Output the [x, y] coordinate of the center of the cell containing the given text.  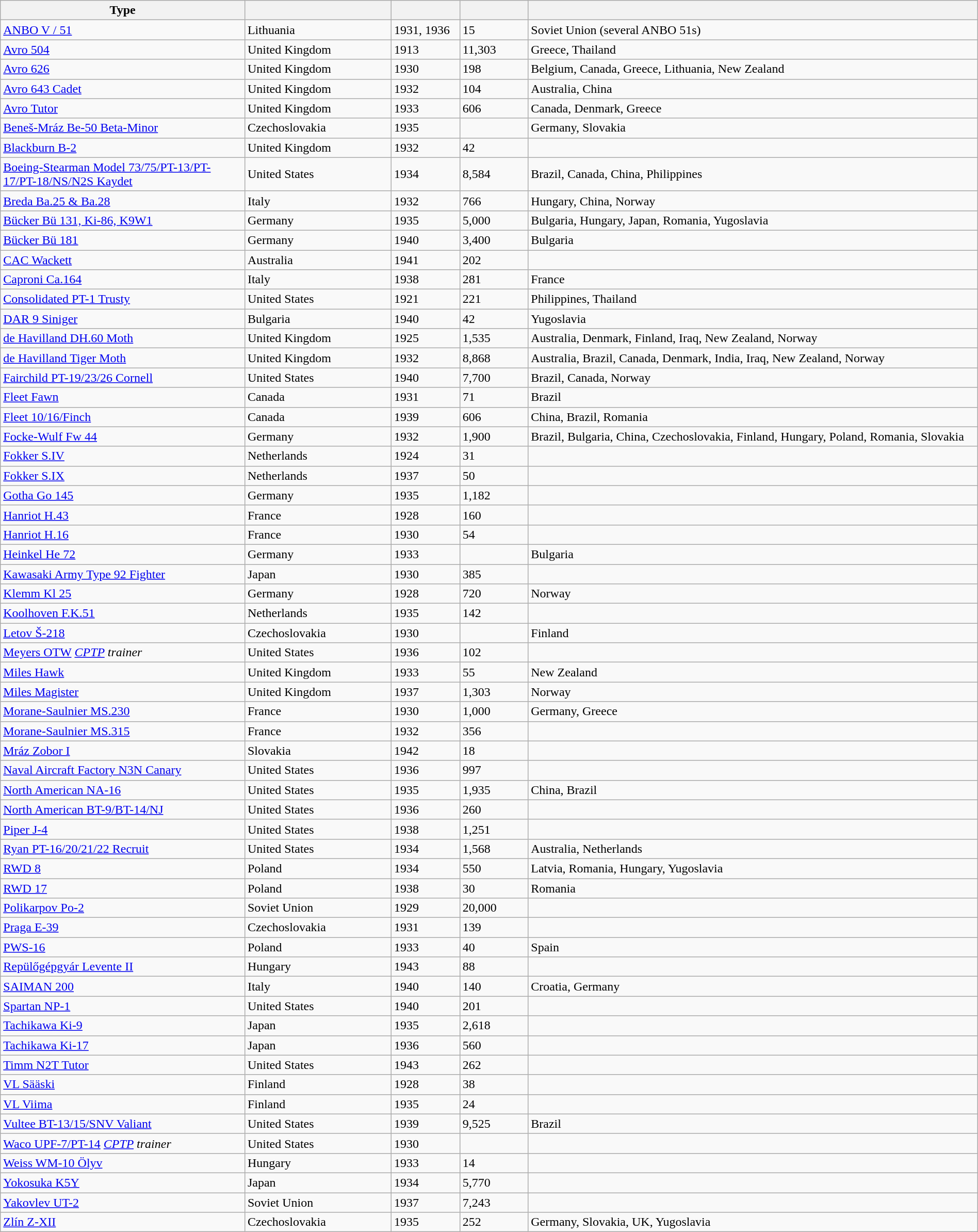
31 [494, 456]
Blackburn B-2 [123, 148]
Fleet Fawn [123, 397]
Canada, Denmark, Greece [753, 108]
Fairchild PT-19/23/26 Cornell [123, 378]
1,535 [494, 338]
Avro 504 [123, 50]
Zlín Z-XII [123, 1222]
Timm N2T Tutor [123, 1065]
102 [494, 653]
Miles Magister [123, 692]
Type [123, 10]
50 [494, 476]
1,935 [494, 790]
Repülőgépgyár Levente II [123, 967]
24 [494, 1104]
40 [494, 947]
Vultee BT-13/15/SNV Valiant [123, 1124]
997 [494, 770]
54 [494, 534]
201 [494, 1006]
Yugoslavia [753, 319]
1,251 [494, 829]
Avro 626 [123, 69]
VL Sääski [123, 1084]
Avro Tutor [123, 108]
20,000 [494, 908]
140 [494, 986]
262 [494, 1065]
Praga E-39 [123, 928]
7,243 [494, 1203]
Australia, Denmark, Finland, Iraq, New Zealand, Norway [753, 338]
Germany, Greece [753, 711]
766 [494, 201]
Brazil, Canada, China, Philippines [753, 174]
Australia, China [753, 89]
Germany, Slovakia, UK, Yugoslavia [753, 1222]
2,618 [494, 1026]
Breda Ba.25 & Ba.28 [123, 201]
1,568 [494, 849]
New Zealand [753, 672]
Belgium, Canada, Greece, Lithuania, New Zealand [753, 69]
550 [494, 868]
de Havilland Tiger Moth [123, 358]
Consolidated PT-1 Trusty [123, 299]
ANBO V / 51 [123, 30]
8,868 [494, 358]
142 [494, 613]
Bulgaria, Hungary, Japan, Romania, Yugoslavia [753, 220]
1941 [426, 260]
Naval Aircraft Factory N3N Canary [123, 770]
Spartan NP-1 [123, 1006]
de Havilland DH.60 Moth [123, 338]
Heinkel He 72 [123, 554]
CAC Wackett [123, 260]
14 [494, 1163]
Australia, Netherlands [753, 849]
Lithuania [318, 30]
Morane-Saulnier MS.230 [123, 711]
71 [494, 397]
Bücker Bü 181 [123, 240]
5,770 [494, 1182]
30 [494, 888]
Philippines, Thailand [753, 299]
Soviet Union (several ANBO 51s) [753, 30]
Mráz Zobor I [123, 751]
Brazil, Bulgaria, China, Czechoslovakia, Finland, Hungary, Poland, Romania, Slovakia [753, 436]
Letov Š-218 [123, 633]
202 [494, 260]
260 [494, 809]
RWD 17 [123, 888]
221 [494, 299]
281 [494, 280]
Hanriot H.16 [123, 534]
Boeing-Stearman Model 73/75/PT-13/PT-17/PT-18/NS/N2S Kaydet [123, 174]
1,303 [494, 692]
1929 [426, 908]
11,303 [494, 50]
VL Viima [123, 1104]
Koolhoven F.K.51 [123, 613]
5,000 [494, 220]
1,000 [494, 711]
1942 [426, 751]
15 [494, 30]
7,700 [494, 378]
China, Brazil [753, 790]
720 [494, 594]
Greece, Thailand [753, 50]
Kawasaki Army Type 92 Fighter [123, 574]
Romania [753, 888]
8,584 [494, 174]
9,525 [494, 1124]
88 [494, 967]
Slovakia [318, 751]
Morane-Saulnier MS.315 [123, 731]
Fokker S.IV [123, 456]
RWD 8 [123, 868]
Fleet 10/16/Finch [123, 417]
Meyers OTW CPTP trainer [123, 653]
North American NA-16 [123, 790]
1913 [426, 50]
SAIMAN 200 [123, 986]
3,400 [494, 240]
Avro 643 Cadet [123, 89]
Bücker Bü 131, Ki-86, K9W1 [123, 220]
Latvia, Romania, Hungary, Yugoslavia [753, 868]
Waco UPF-7/PT-14 CPTP trainer [123, 1143]
Spain [753, 947]
Yokosuka K5Y [123, 1182]
Polikarpov Po-2 [123, 908]
Hanriot H.43 [123, 515]
Australia, Brazil, Canada, Denmark, India, Iraq, New Zealand, Norway [753, 358]
252 [494, 1222]
Weiss WM-10 Ölyv [123, 1163]
PWS-16 [123, 947]
Croatia, Germany [753, 986]
Klemm Kl 25 [123, 594]
Caproni Ca.164 [123, 280]
104 [494, 89]
Beneš-Mráz Be-50 Beta-Minor [123, 128]
38 [494, 1084]
1931, 1936 [426, 30]
385 [494, 574]
Focke-Wulf Fw 44 [123, 436]
1924 [426, 456]
China, Brazil, Romania [753, 417]
Gotha Go 145 [123, 495]
North American BT-9/BT-14/NJ [123, 809]
Hungary, China, Norway [753, 201]
Germany, Slovakia [753, 128]
198 [494, 69]
160 [494, 515]
18 [494, 751]
139 [494, 928]
DAR 9 Siniger [123, 319]
Yakovlev UT-2 [123, 1203]
Fokker S.IX [123, 476]
1,900 [494, 436]
560 [494, 1045]
Ryan PT-16/20/21/22 Recruit [123, 849]
1921 [426, 299]
Brazil, Canada, Norway [753, 378]
Miles Hawk [123, 672]
Tachikawa Ki-9 [123, 1026]
1925 [426, 338]
356 [494, 731]
55 [494, 672]
Australia [318, 260]
1,182 [494, 495]
Tachikawa Ki-17 [123, 1045]
Piper J-4 [123, 829]
